Locate the cell with the specified text and output its [X, Y] center coordinate. 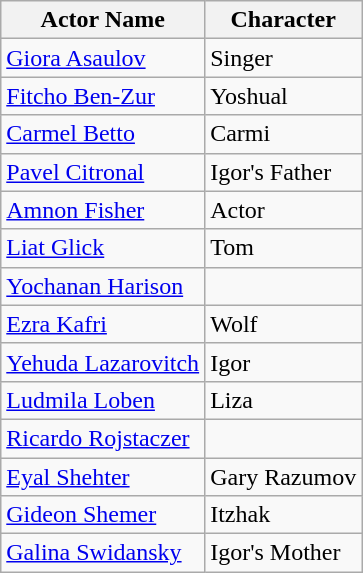
Actor Name [103, 20]
Liza [284, 400]
Giora Asaulov [103, 58]
Yehuda Lazarovitch [103, 362]
Actor [284, 210]
Fitcho Ben-Zur [103, 96]
Ludmila Loben [103, 400]
Igor's Mother [284, 553]
Ricardo Rojstaczer [103, 438]
Carmel Betto [103, 134]
Yoshual [284, 96]
Gideon Shemer [103, 515]
Eyal Shehter [103, 477]
Galina Swidansky [103, 553]
Singer [284, 58]
Itzhak [284, 515]
Igor's Father [284, 172]
Yochanan Harison [103, 286]
Tom [284, 248]
Character [284, 20]
Wolf [284, 324]
Pavel Citronal [103, 172]
Ezra Kafri [103, 324]
Igor [284, 362]
Carmi [284, 134]
Gary Razumov [284, 477]
Amnon Fisher [103, 210]
Liat Glick [103, 248]
